For the text-containing cell, return its midpoint in (X, Y) coordinate format. 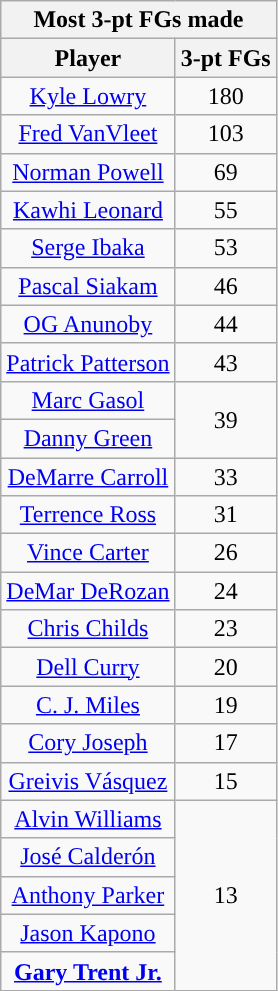
20 (226, 667)
Alvin Williams (88, 819)
24 (226, 591)
Kawhi Leonard (88, 210)
46 (226, 286)
39 (226, 419)
Gary Trent Jr. (88, 971)
43 (226, 362)
15 (226, 781)
Chris Childs (88, 629)
23 (226, 629)
Kyle Lowry (88, 96)
Cory Joseph (88, 743)
Terrence Ross (88, 515)
Greivis Vásquez (88, 781)
31 (226, 515)
Dell Curry (88, 667)
Anthony Parker (88, 895)
19 (226, 705)
Player (88, 58)
Marc Gasol (88, 400)
13 (226, 895)
Patrick Patterson (88, 362)
Jason Kapono (88, 933)
DeMarre Carroll (88, 477)
17 (226, 743)
OG Anunoby (88, 324)
44 (226, 324)
José Calderón (88, 857)
Vince Carter (88, 553)
180 (226, 96)
3-pt FGs (226, 58)
Fred VanVleet (88, 134)
69 (226, 172)
Most 3-pt FGs made (138, 20)
33 (226, 477)
103 (226, 134)
26 (226, 553)
Pascal Siakam (88, 286)
53 (226, 248)
Danny Green (88, 438)
C. J. Miles (88, 705)
Norman Powell (88, 172)
DeMar DeRozan (88, 591)
Serge Ibaka (88, 248)
55 (226, 210)
